Output the [x, y] coordinate of the center of the cell containing the given text.  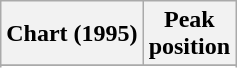
Peakposition [189, 34]
Chart (1995) [72, 34]
